Search for the cell housing the specified text and yield its (x, y) center coordinate. 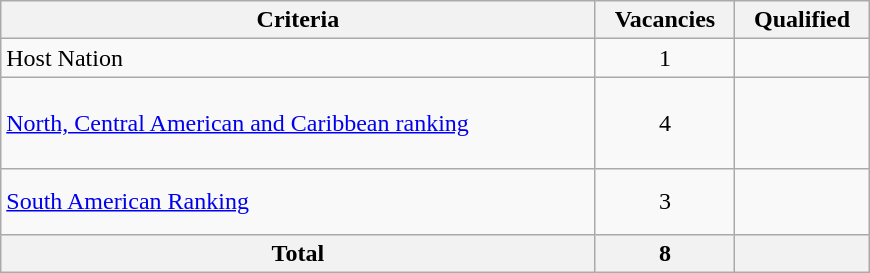
Host Nation (298, 58)
4 (665, 123)
North, Central American and Caribbean ranking (298, 123)
3 (665, 202)
Qualified (802, 20)
Total (298, 253)
8 (665, 253)
1 (665, 58)
Criteria (298, 20)
Vacancies (665, 20)
South American Ranking (298, 202)
